Provide the (X, Y) coordinate of the cell's center where the given text is located.  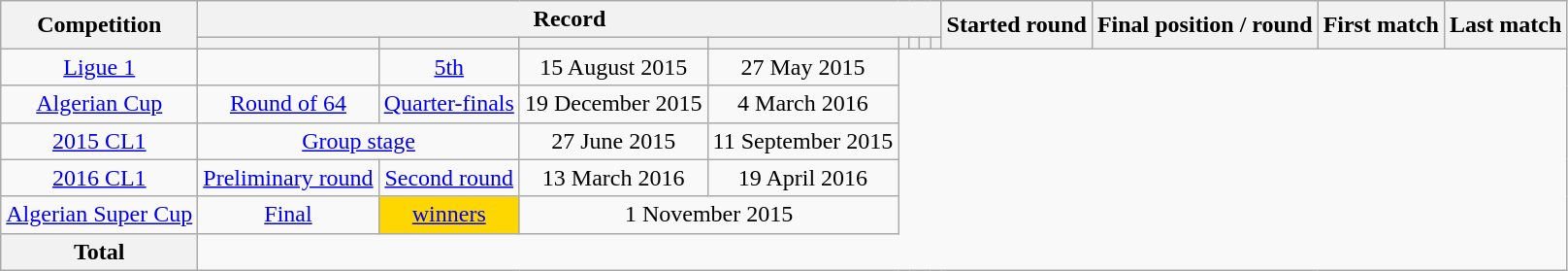
Quarter-finals (448, 104)
Last match (1505, 25)
27 May 2015 (803, 67)
First match (1381, 25)
Total (99, 252)
Ligue 1 (99, 67)
1 November 2015 (708, 215)
winners (448, 215)
15 August 2015 (613, 67)
4 March 2016 (803, 104)
Algerian Cup (99, 104)
19 December 2015 (613, 104)
2016 CL1 (99, 178)
Round of 64 (288, 104)
Record (570, 19)
19 April 2016 (803, 178)
Final position / round (1205, 25)
Preliminary round (288, 178)
27 June 2015 (613, 141)
11 September 2015 (803, 141)
Started round (1017, 25)
2015 CL1 (99, 141)
Group stage (359, 141)
Algerian Super Cup (99, 215)
5th (448, 67)
13 March 2016 (613, 178)
Second round (448, 178)
Final (288, 215)
Competition (99, 25)
